Return the (x, y) coordinate for the center point of the cell that contains the specified text.  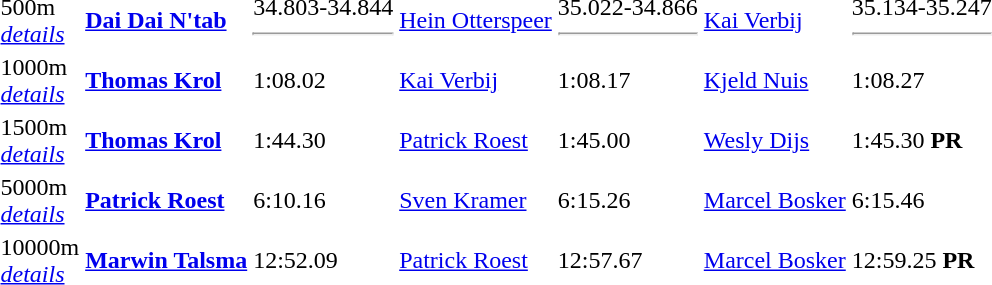
Wesly Dijs (774, 140)
1:45.00 (628, 140)
1:08.02 (324, 80)
Marcel Bosker (774, 200)
Sven Kramer (476, 200)
1:44.30 (324, 140)
1:08.17 (628, 80)
Kjeld Nuis (774, 80)
Kai Verbij (476, 80)
6:15.26 (628, 200)
6:10.16 (324, 200)
